Capture the cell that displays the provided text and extract its (x, y) central coordinate. 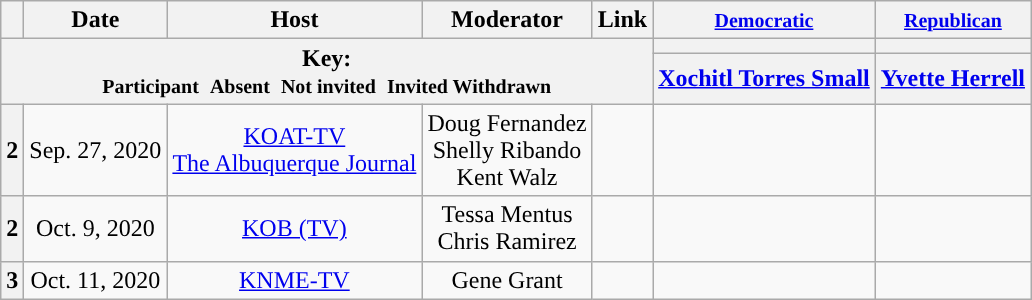
Xochitl Torres Small (764, 78)
KNME-TV (294, 280)
KOAT-TVThe Albuquerque Journal (294, 150)
Democratic (764, 20)
Sep. 27, 2020 (96, 150)
Yvette Herrell (952, 78)
Date (96, 20)
Moderator (507, 20)
Key: Participant Absent Not invited Invited Withdrawn (327, 72)
Link (622, 20)
Doug FernandezShelly RibandoKent Walz (507, 150)
Host (294, 20)
3 (12, 280)
Oct. 9, 2020 (96, 228)
Gene Grant (507, 280)
Republican (952, 20)
Oct. 11, 2020 (96, 280)
Tessa MentusChris Ramirez (507, 228)
KOB (TV) (294, 228)
